For the text-containing cell, return its midpoint in [x, y] coordinate format. 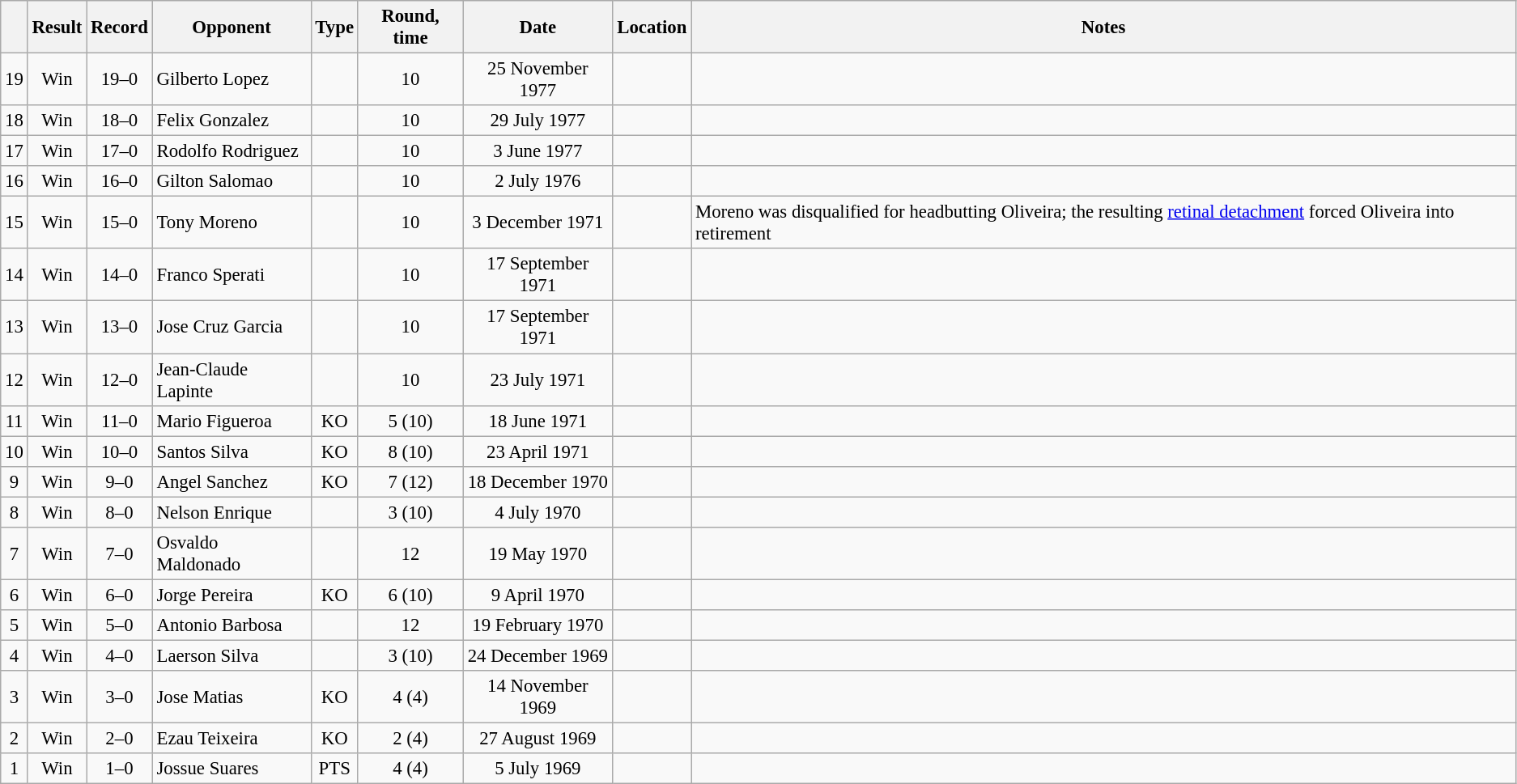
2 [15, 739]
Santos Silva [232, 451]
Osvaldo Maldonado [232, 553]
17 [15, 151]
Ezau Teixeira [232, 739]
4–0 [120, 655]
7 (12) [410, 481]
11 [15, 421]
15 [15, 223]
3–0 [120, 697]
24 December 1969 [538, 655]
Date [538, 28]
8–0 [120, 512]
18–0 [120, 121]
Jose Matias [232, 697]
6 (10) [410, 595]
Mario Figueroa [232, 421]
19–0 [120, 79]
Jose Cruz Garcia [232, 327]
9 [15, 481]
16 [15, 181]
19 [15, 79]
Record [120, 28]
Gilberto Lopez [232, 79]
6 [15, 595]
Nelson Enrique [232, 512]
Notes [1104, 28]
5 [15, 625]
13 [15, 327]
7 [15, 553]
7–0 [120, 553]
Opponent [232, 28]
29 July 1977 [538, 121]
18 June 1971 [538, 421]
11–0 [120, 421]
15–0 [120, 223]
6–0 [120, 595]
Gilton Salomao [232, 181]
16–0 [120, 181]
5 (10) [410, 421]
3 December 1971 [538, 223]
23 July 1971 [538, 380]
25 November 1977 [538, 79]
Felix Gonzalez [232, 121]
27 August 1969 [538, 739]
PTS [334, 769]
Jossue Suares [232, 769]
Rodolfo Rodriguez [232, 151]
19 May 1970 [538, 553]
4 [15, 655]
2 July 1976 [538, 181]
1–0 [120, 769]
10–0 [120, 451]
3 June 1977 [538, 151]
Angel Sanchez [232, 481]
5 July 1969 [538, 769]
23 April 1971 [538, 451]
Laerson Silva [232, 655]
Location [652, 28]
Tony Moreno [232, 223]
Result [57, 28]
2 (4) [410, 739]
12–0 [120, 380]
9–0 [120, 481]
Franco Sperati [232, 275]
Type [334, 28]
9 April 1970 [538, 595]
13–0 [120, 327]
2–0 [120, 739]
14–0 [120, 275]
18 December 1970 [538, 481]
17–0 [120, 151]
14 [15, 275]
8 (10) [410, 451]
Antonio Barbosa [232, 625]
Jean-Claude Lapinte [232, 380]
3 [15, 697]
14 November 1969 [538, 697]
1 [15, 769]
18 [15, 121]
Moreno was disqualified for headbutting Oliveira; the resulting retinal detachment forced Oliveira into retirement [1104, 223]
19 February 1970 [538, 625]
4 July 1970 [538, 512]
Jorge Pereira [232, 595]
5–0 [120, 625]
Round, time [410, 28]
8 [15, 512]
